Output the [X, Y] coordinate of the center of the cell containing the given text.  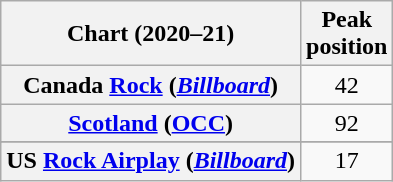
42 [347, 85]
92 [347, 123]
US Rock Airplay (Billboard) [151, 161]
Peakposition [347, 34]
Chart (2020–21) [151, 34]
17 [347, 161]
Scotland (OCC) [151, 123]
Canada Rock (Billboard) [151, 85]
